Find where the given text appears and provide that cell's center as [X, Y] coordinate. 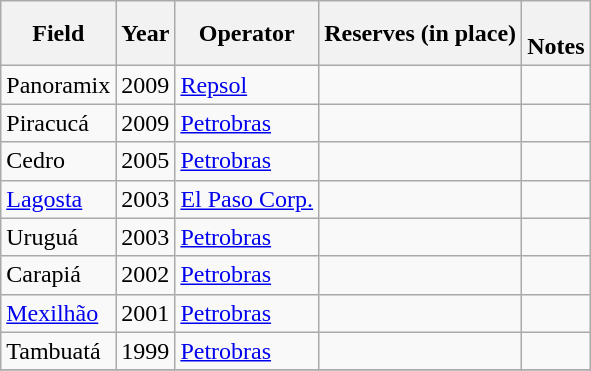
Repsol [247, 85]
Carapiá [58, 275]
Reserves (in place) [420, 34]
Year [146, 34]
2005 [146, 161]
Tambuatá [58, 351]
Notes [556, 34]
Uruguá [58, 237]
Cedro [58, 161]
Mexilhão [58, 313]
1999 [146, 351]
2002 [146, 275]
2001 [146, 313]
El Paso Corp. [247, 199]
Field [58, 34]
Piracucá [58, 123]
Panoramix [58, 85]
Operator [247, 34]
Lagosta [58, 199]
